Provide the [X, Y] coordinate of the cell's center where the given text is located.  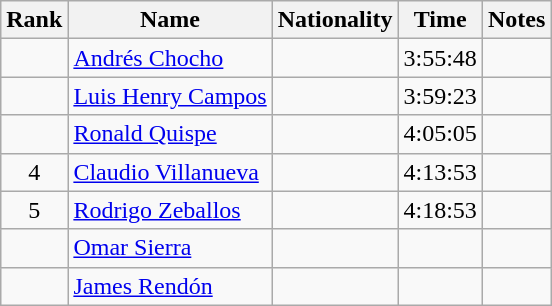
3:59:23 [440, 96]
4 [34, 172]
Rodrigo Zeballos [170, 210]
Name [170, 20]
Nationality [335, 20]
Notes [516, 20]
Claudio Villanueva [170, 172]
Andrés Chocho [170, 58]
James Rendón [170, 286]
4:13:53 [440, 172]
Ronald Quispe [170, 134]
Omar Sierra [170, 248]
3:55:48 [440, 58]
Rank [34, 20]
4:05:05 [440, 134]
Time [440, 20]
Luis Henry Campos [170, 96]
4:18:53 [440, 210]
5 [34, 210]
